Locate the cell with the specified text and output its [x, y] center coordinate. 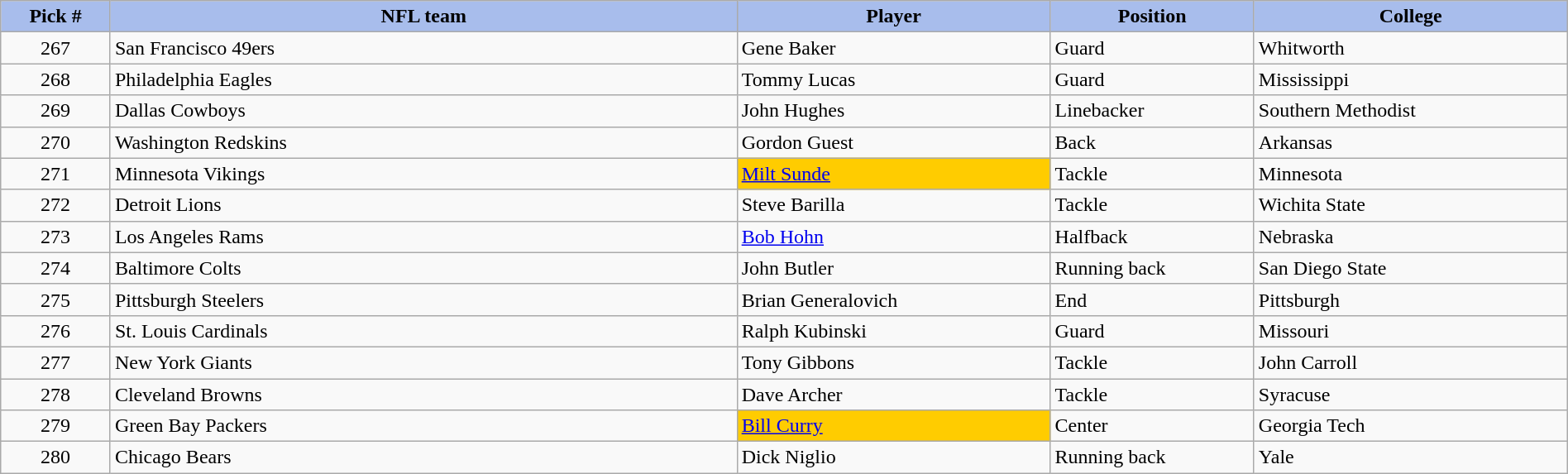
275 [56, 299]
Milt Sunde [893, 174]
Chicago Bears [423, 457]
Southern Methodist [1411, 111]
St. Louis Cardinals [423, 331]
John Hughes [893, 111]
277 [56, 362]
End [1152, 299]
273 [56, 237]
Wichita State [1411, 205]
Pick # [56, 17]
Minnesota Vikings [423, 174]
Ralph Kubinski [893, 331]
Detroit Lions [423, 205]
Cleveland Browns [423, 395]
Philadelphia Eagles [423, 79]
San Francisco 49ers [423, 48]
Center [1152, 426]
New York Giants [423, 362]
Missouri [1411, 331]
Brian Generalovich [893, 299]
Position [1152, 17]
Linebacker [1152, 111]
Dallas Cowboys [423, 111]
279 [56, 426]
Pittsburgh Steelers [423, 299]
278 [56, 395]
Bob Hohn [893, 237]
269 [56, 111]
Baltimore Colts [423, 268]
College [1411, 17]
John Carroll [1411, 362]
Back [1152, 142]
Gene Baker [893, 48]
Washington Redskins [423, 142]
Whitworth [1411, 48]
Syracuse [1411, 395]
Pittsburgh [1411, 299]
274 [56, 268]
San Diego State [1411, 268]
Tommy Lucas [893, 79]
276 [56, 331]
Gordon Guest [893, 142]
271 [56, 174]
NFL team [423, 17]
267 [56, 48]
Mississippi [1411, 79]
Tony Gibbons [893, 362]
Steve Barilla [893, 205]
Minnesota [1411, 174]
Arkansas [1411, 142]
Dick Niglio [893, 457]
John Butler [893, 268]
280 [56, 457]
Yale [1411, 457]
272 [56, 205]
268 [56, 79]
Halfback [1152, 237]
Dave Archer [893, 395]
Bill Curry [893, 426]
Los Angeles Rams [423, 237]
Player [893, 17]
Green Bay Packers [423, 426]
270 [56, 142]
Nebraska [1411, 237]
Georgia Tech [1411, 426]
